Determine the (X, Y) coordinate at the center of the cell enclosing the given text.  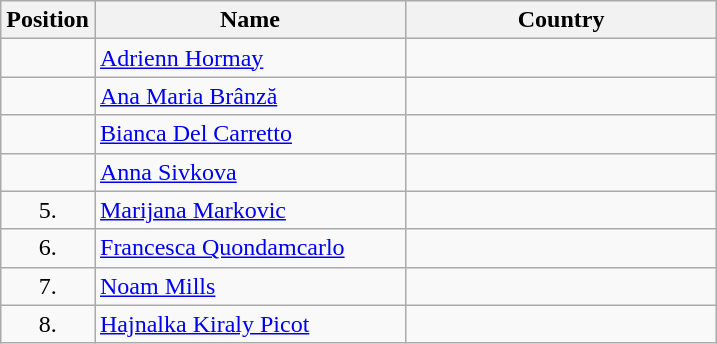
7. (48, 286)
Ana Maria Brânză (250, 96)
Hajnalka Kiraly Picot (250, 324)
6. (48, 248)
Noam Mills (250, 286)
Anna Sivkova (250, 172)
Francesca Quondamcarlo (250, 248)
Bianca Del Carretto (250, 134)
Adrienn Hormay (250, 58)
Country (562, 20)
Name (250, 20)
Marijana Markovic (250, 210)
Position (48, 20)
8. (48, 324)
5. (48, 210)
